Find where the given text appears and provide that cell's center as (x, y) coordinate. 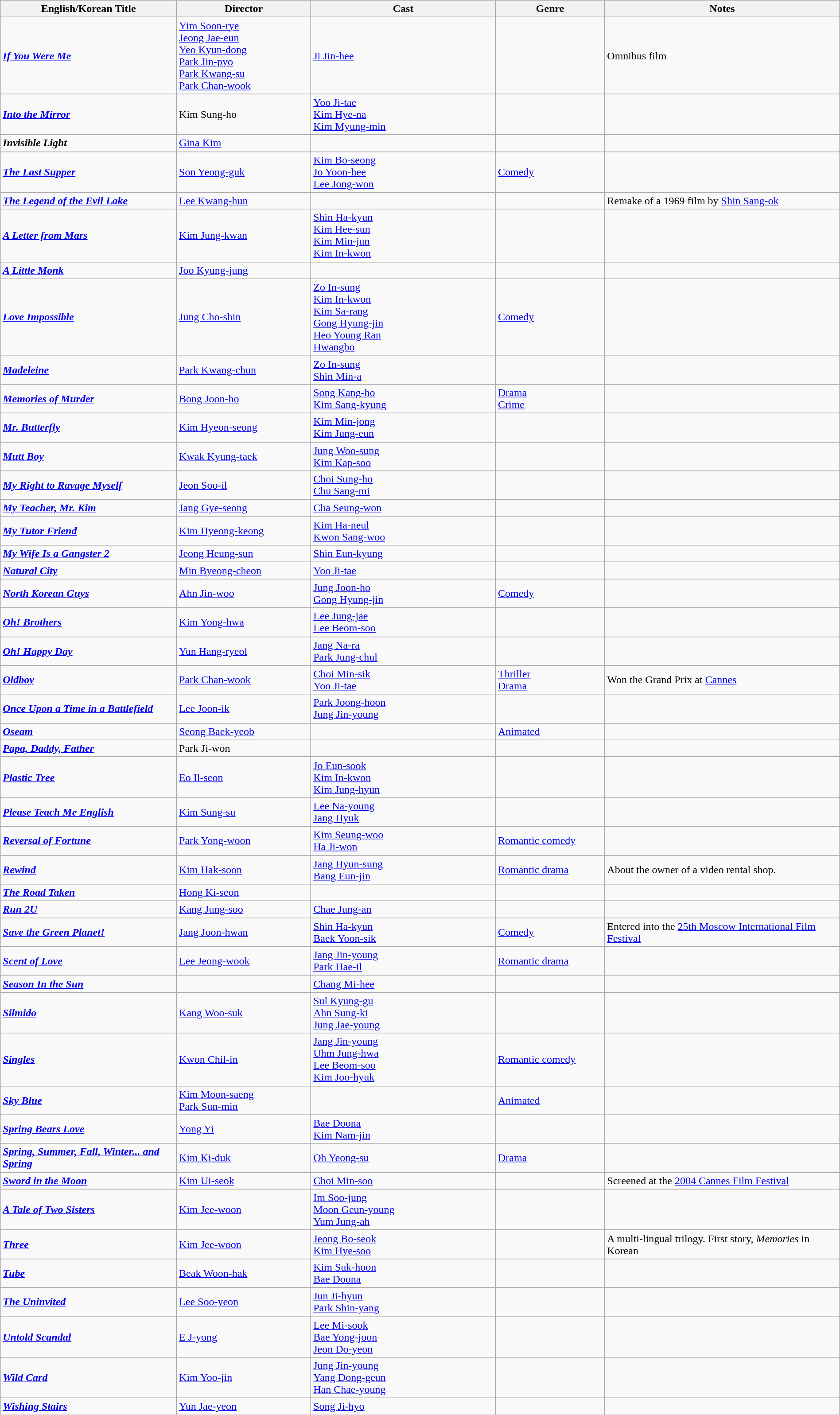
English/Korean Title (89, 9)
Kim Moon-saengPark Sun-min (244, 1100)
Kang Woo-suk (244, 1013)
Oh! Brothers (89, 622)
Jo Eun-sookKim In-kwonKim Jung-hyun (403, 777)
Save the Green Planet! (89, 932)
E J-yong (244, 1337)
Jang Jin-youngPark Hae-il (403, 961)
Chang Mi-hee (403, 984)
Choi Min-sikYoo Ji-tae (403, 680)
Sword in the Moon (89, 1181)
Remake of a 1969 film by Shin Sang-ok (722, 201)
Genre (550, 9)
Shin Ha-kyunBaek Yoon-sik (403, 932)
Song Kang-hoKim Sang-kyung (403, 399)
Choi Min-soo (403, 1181)
Ji Jin-hee (403, 56)
Yun Jae-yeon (244, 1407)
Yong Yi (244, 1129)
Kim Sung-su (244, 812)
Untold Scandal (89, 1337)
Wishing Stairs (89, 1407)
The Last Supper (89, 172)
Cha Seung-won (403, 508)
Run 2U (89, 910)
Entered into the 25th Moscow International Film Festival (722, 932)
Chae Jung-an (403, 910)
Jang Hyun-sungBang Eun-jin (403, 869)
Singles (89, 1060)
Oldboy (89, 680)
A Letter from Mars (89, 236)
Zo In-sungShin Min-a (403, 369)
Bae DoonaKim Nam-jin (403, 1129)
Scent of Love (89, 961)
A Tale of Two Sisters (89, 1209)
Jang Gye-seong (244, 508)
Three (89, 1244)
Shin Eun-kyung (403, 554)
Once Upon a Time in a Battlefield (89, 709)
Yoo Ji-taeKim Hye-naKim Myung-min (403, 114)
Eo Il-seon (244, 777)
Jeong Bo-seokKim Hye-soo (403, 1244)
Screened at the 2004 Cannes Film Festival (722, 1181)
Jeon Soo-il (244, 486)
About the owner of a video rental shop. (722, 869)
Tube (89, 1273)
Kim Suk-hoonBae Doona (403, 1273)
Papa, Daddy, Father (89, 748)
Kang Jung-soo (244, 910)
The Uninvited (89, 1302)
Mr. Butterfly (89, 427)
Yim Soon-ryeJeong Jae-eunYeo Kyun-dongPark Jin-pyoPark Kwang-suPark Chan-wook (244, 56)
Season In the Sun (89, 984)
Kim Sung-ho (244, 114)
Zo In-sungKim In-kwonKim Sa-rangGong Hyung-jinHeo Young RanHwangbo (403, 317)
If You Were Me (89, 56)
Silmido (89, 1013)
Jung Woo-sungKim Kap-soo (403, 456)
Kim Hyeong-keong (244, 531)
Kim Yong-hwa (244, 622)
Joo Kyung-jung (244, 270)
Jang Joon-hwan (244, 932)
Lee Soo-yeon (244, 1302)
Kim Ki-duk (244, 1158)
Park Joong-hoonJung Jin-young (403, 709)
The Legend of the Evil Lake (89, 201)
Ahn Jin-woo (244, 594)
Memories of Murder (89, 399)
Oseam (89, 731)
Natural City (89, 571)
Jang Na-raPark Jung-chul (403, 651)
Spring, Summer, Fall, Winter... and Spring (89, 1158)
Omnibus film (722, 56)
Hong Ki-seon (244, 893)
Bong Joon-ho (244, 399)
Kwak Kyung-taek (244, 456)
Yun Hang-ryeol (244, 651)
Jang Jin-youngUhm Jung-hwaLee Beom-sooKim Joo-hyuk (403, 1060)
Love Impossible (89, 317)
My Right to Ravage Myself (89, 486)
Jung Cho-shin (244, 317)
Kim Bo-seongJo Yoon-heeLee Jong-won (403, 172)
Madeleine (89, 369)
Jung Jin-youngYang Dong-geunHan Chae-young (403, 1378)
Kim Yoo-jin (244, 1378)
Into the Mirror (89, 114)
Director (244, 9)
Reversal of Fortune (89, 841)
North Korean Guys (89, 594)
The Road Taken (89, 893)
Kim Min-jongKim Jung-eun (403, 427)
Choi Sung-hoChu Sang-mi (403, 486)
Kim Ha-neulKwon Sang-woo (403, 531)
Park Yong-woon (244, 841)
Park Chan-wook (244, 680)
Beak Woon-hak (244, 1273)
Oh! Happy Day (89, 651)
Kim Ui-seok (244, 1181)
Jeong Heung-sun (244, 554)
Kim Jung-kwan (244, 236)
Sul Kyung-guAhn Sung-kiJung Jae-young (403, 1013)
Sky Blue (89, 1100)
Lee Na-youngJang Hyuk (403, 812)
Yoo Ji-tae (403, 571)
Shin Ha-kyunKim Hee-sunKim Min-junKim In-kwon (403, 236)
Kwon Chil-in (244, 1060)
Lee Jung-jaeLee Beom-soo (403, 622)
Spring Bears Love (89, 1129)
Jun Ji-hyunPark Shin-yang (403, 1302)
A Little Monk (89, 270)
Oh Yeong-su (403, 1158)
Kim Seung-wooHa Ji-won (403, 841)
DramaCrime (550, 399)
Son Yeong-guk (244, 172)
Invisible Light (89, 143)
Plastic Tree (89, 777)
Song Ji-hyo (403, 1407)
Gina Kim (244, 143)
Rewind (89, 869)
Lee Kwang-hun (244, 201)
ThrillerDrama (550, 680)
Kim Hak-soon (244, 869)
Lee Mi-sookBae Yong-joonJeon Do-yeon (403, 1337)
Notes (722, 9)
Seong Baek-yeob (244, 731)
Park Ji-won (244, 748)
Jung Joon-hoGong Hyung-jin (403, 594)
Park Kwang-chun (244, 369)
Won the Grand Prix at Cannes (722, 680)
Please Teach Me English (89, 812)
Im Soo-jungMoon Geun-youngYum Jung-ah (403, 1209)
Kim Hyeon-seong (244, 427)
Cast (403, 9)
Drama (550, 1158)
Lee Jeong-wook (244, 961)
Min Byeong-cheon (244, 571)
My Wife Is a Gangster 2 (89, 554)
Lee Joon-ik (244, 709)
A multi-lingual trilogy. First story, Memories in Korean (722, 1244)
My Teacher, Mr. Kim (89, 508)
Mutt Boy (89, 456)
Wild Card (89, 1378)
My Tutor Friend (89, 531)
